Output the (x, y) coordinate of the center of the cell containing the given text.  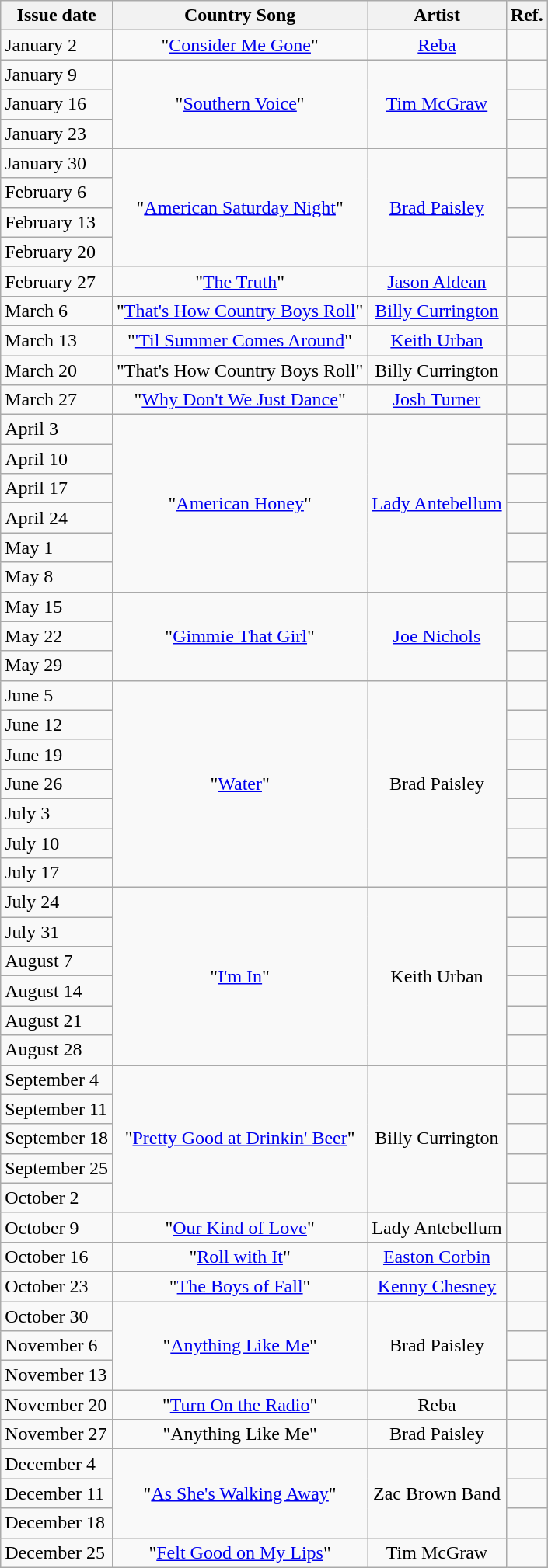
"Southern Voice" (239, 104)
"I'm In" (239, 976)
February 6 (57, 193)
"'Til Summer Comes Around" (239, 340)
"Turn On the Radio" (239, 1405)
"American Saturday Night" (239, 207)
January 16 (57, 104)
November 20 (57, 1405)
"The Truth" (239, 281)
January 9 (57, 75)
December 25 (57, 1552)
March 13 (57, 340)
April 17 (57, 488)
July 10 (57, 843)
January 23 (57, 134)
October 30 (57, 1316)
"Water" (239, 784)
May 1 (57, 548)
"American Honey" (239, 503)
"Consider Me Gone" (239, 45)
September 11 (57, 1109)
May 8 (57, 577)
November 13 (57, 1375)
December 11 (57, 1493)
"Gimmie That Girl" (239, 636)
June 5 (57, 695)
August 21 (57, 1020)
November 6 (57, 1346)
January 30 (57, 163)
October 23 (57, 1286)
"The Boys of Fall" (239, 1286)
Zac Brown Band (437, 1493)
June 26 (57, 784)
"Felt Good on My Lips" (239, 1552)
"As She's Walking Away" (239, 1493)
October 9 (57, 1227)
May 22 (57, 636)
January 2 (57, 45)
"Pretty Good at Drinkin' Beer" (239, 1139)
September 25 (57, 1168)
"Our Kind of Love" (239, 1227)
February 20 (57, 252)
March 27 (57, 400)
August 7 (57, 961)
October 16 (57, 1257)
December 18 (57, 1523)
May 15 (57, 607)
July 24 (57, 902)
July 3 (57, 813)
Jason Aldean (437, 281)
Joe Nichols (437, 636)
"Why Don't We Just Dance" (239, 400)
Easton Corbin (437, 1257)
October 2 (57, 1198)
April 10 (57, 459)
September 18 (57, 1139)
Artist (437, 16)
"Roll with It" (239, 1257)
June 19 (57, 754)
Kenny Chesney (437, 1286)
April 3 (57, 429)
July 17 (57, 873)
August 28 (57, 1050)
August 14 (57, 991)
July 31 (57, 932)
May 29 (57, 666)
Country Song (239, 16)
November 27 (57, 1434)
March 20 (57, 370)
June 12 (57, 725)
December 4 (57, 1464)
April 24 (57, 518)
Josh Turner (437, 400)
Issue date (57, 16)
February 13 (57, 222)
February 27 (57, 281)
September 4 (57, 1080)
Ref. (527, 16)
March 6 (57, 311)
